Locate the cell with the specified text and output its [X, Y] center coordinate. 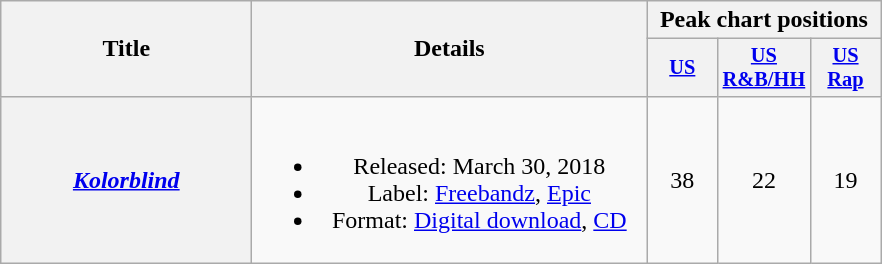
USRap [846, 68]
19 [846, 180]
Peak chart positions [764, 20]
Released: March 30, 2018Label: Freebandz, EpicFormat: Digital download, CD [450, 180]
22 [764, 180]
Details [450, 49]
Title [126, 49]
USR&B/HH [764, 68]
38 [682, 180]
US [682, 68]
Kolorblind [126, 180]
